Return the (X, Y) coordinate for the center point of the cell that contains the specified text.  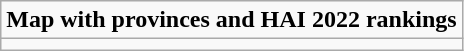
Map with provinces and HAI 2022 rankings (232, 20)
